Return (x, y) of the center of cell containing provided text 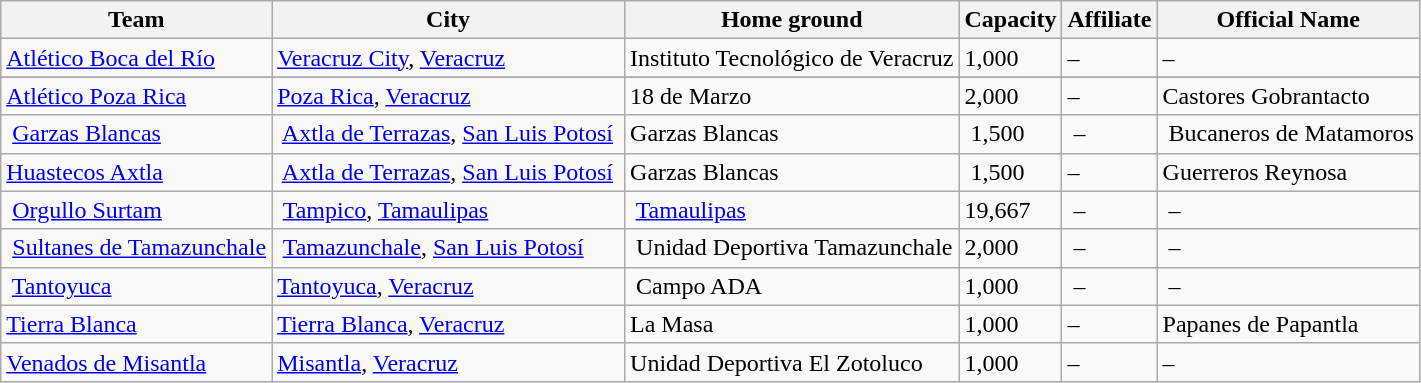
Instituto Tecnológico de Veracruz (792, 58)
Poza Rica, Veracruz (448, 96)
La Masa (792, 324)
Misantla, Veracruz (448, 362)
Tamaulipas (792, 210)
Sultanes de Tamazunchale (136, 248)
Tierra Blanca, Veracruz (448, 324)
Atlético Poza Rica (136, 96)
Official Name (1288, 20)
Tantoyuca, Veracruz (448, 286)
Huastecos Axtla (136, 172)
Castores Gobrantacto (1288, 96)
19,667 (1010, 210)
Veracruz City, Veracruz (448, 58)
Tantoyuca (136, 286)
18 de Marzo (792, 96)
Unidad Deportiva El Zotoluco (792, 362)
Team (136, 20)
Affiliate (1110, 20)
Unidad Deportiva Tamazunchale (792, 248)
Tamazunchale, San Luis Potosí (448, 248)
Campo ADA (792, 286)
Guerreros Reynosa (1288, 172)
Home ground (792, 20)
Capacity (1010, 20)
Papanes de Papantla (1288, 324)
Orgullo Surtam (136, 210)
Venados de Misantla (136, 362)
City (448, 20)
Tampico, Tamaulipas (448, 210)
Bucaneros de Matamoros (1288, 134)
Atlético Boca del Río (136, 58)
Tierra Blanca (136, 324)
